Find where the given text appears and provide that cell's center as (x, y) coordinate. 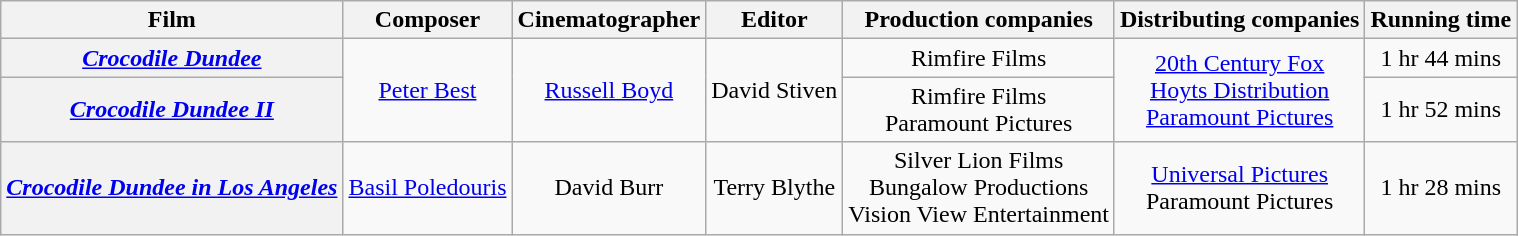
Silver Lion FilmsBungalow ProductionsVision View Entertainment (979, 188)
Rimfire Films (979, 58)
Composer (428, 20)
Crocodile Dundee (172, 58)
Crocodile Dundee in Los Angeles (172, 188)
20th Century FoxHoyts DistributionParamount Pictures (1239, 90)
Terry Blythe (774, 188)
Peter Best (428, 90)
Cinematographer (609, 20)
Editor (774, 20)
Crocodile Dundee II (172, 110)
Rimfire FilmsParamount Pictures (979, 110)
David Burr (609, 188)
Film (172, 20)
Distributing companies (1239, 20)
David Stiven (774, 90)
Production companies (979, 20)
1 hr 44 mins (1441, 58)
1 hr 52 mins (1441, 110)
Russell Boyd (609, 90)
Basil Poledouris (428, 188)
Running time (1441, 20)
Universal PicturesParamount Pictures (1239, 188)
1 hr 28 mins (1441, 188)
